Detect which cell encompasses the target text, then output its (x, y) center coordinate. 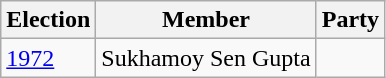
Election (48, 20)
Sukhamoy Sen Gupta (206, 58)
Member (206, 20)
1972 (48, 58)
Party (350, 20)
